Identify which cell holds the provided text, then report its (x, y) central coordinate. 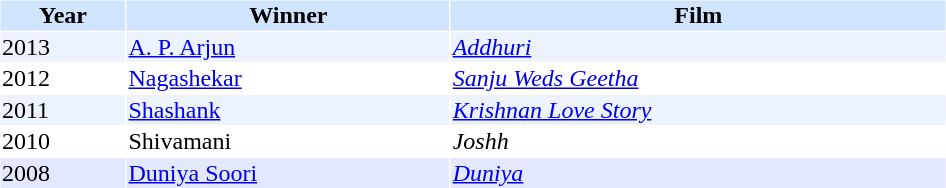
2011 (62, 110)
A. P. Arjun (288, 47)
Nagashekar (288, 79)
2008 (62, 173)
2010 (62, 141)
Duniya (698, 173)
2013 (62, 47)
Shashank (288, 110)
Duniya Soori (288, 173)
Joshh (698, 141)
Year (62, 15)
Winner (288, 15)
Film (698, 15)
Sanju Weds Geetha (698, 79)
Shivamani (288, 141)
Addhuri (698, 47)
2012 (62, 79)
Krishnan Love Story (698, 110)
